Provide the (X, Y) coordinate of the cell's center where the given text is located.  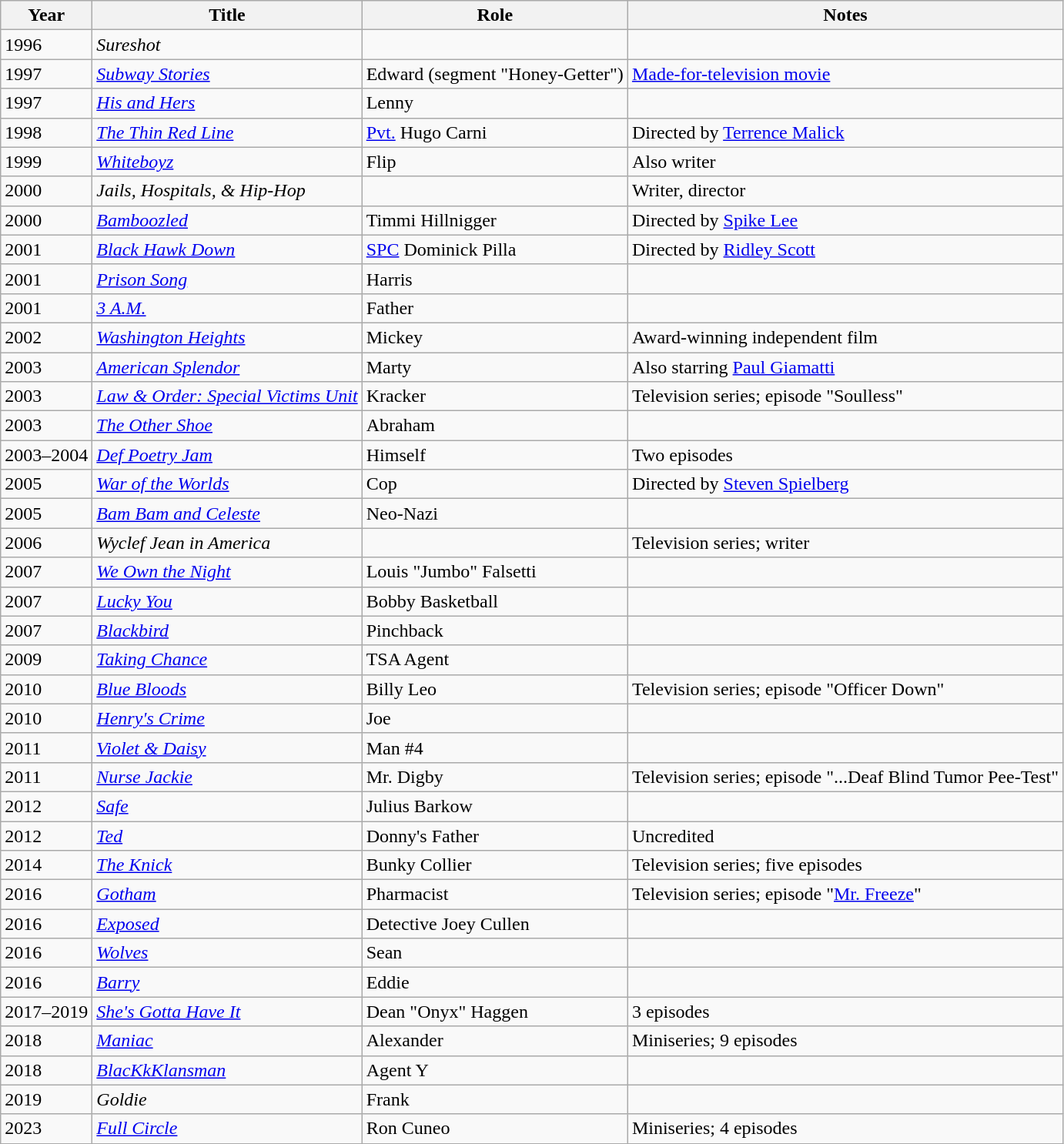
Harris (494, 279)
Sean (494, 953)
Directed by Steven Spielberg (845, 484)
Made-for-television movie (845, 74)
Agent Y (494, 1070)
Joe (494, 718)
Dean "Onyx" Haggen (494, 1012)
Writer, director (845, 191)
Gotham (227, 895)
Subway Stories (227, 74)
Billy Leo (494, 689)
Law & Order: Special Victims Unit (227, 396)
SPC Dominick Pilla (494, 249)
Lucky You (227, 601)
Nurse Jackie (227, 777)
Directed by Terrence Malick (845, 132)
Donny's Father (494, 835)
Television series; five episodes (845, 865)
Television series; episode "Officer Down" (845, 689)
2017–2019 (46, 1012)
1998 (46, 132)
Abraham (494, 426)
Award-winning independent film (845, 337)
Uncredited (845, 835)
Also writer (845, 162)
2023 (46, 1129)
Jails, Hospitals, & Hip-Hop (227, 191)
Television series; episode "Mr. Freeze" (845, 895)
Directed by Spike Lee (845, 220)
Julius Barkow (494, 806)
The Thin Red Line (227, 132)
2002 (46, 337)
Barry (227, 982)
1999 (46, 162)
TSA Agent (494, 660)
Himself (494, 455)
Whiteboyz (227, 162)
Frank (494, 1099)
The Other Shoe (227, 426)
Bobby Basketball (494, 601)
War of the Worlds (227, 484)
Blackbird (227, 631)
Bam Bam and Celeste (227, 513)
Directed by Ridley Scott (845, 249)
Wyclef Jean in America (227, 543)
His and Hers (227, 103)
Also starring Paul Giamatti (845, 367)
Exposed (227, 924)
Eddie (494, 982)
Television series; episode "...Deaf Blind Tumor Pee-Test" (845, 777)
She's Gotta Have It (227, 1012)
Mr. Digby (494, 777)
Bamboozled (227, 220)
Television series; episode "Soulless" (845, 396)
2014 (46, 865)
Detective Joey Cullen (494, 924)
2006 (46, 543)
Violet & Daisy (227, 748)
Miniseries; 4 episodes (845, 1129)
Bunky Collier (494, 865)
Timmi Hillnigger (494, 220)
Alexander (494, 1041)
American Splendor (227, 367)
Edward (segment "Honey-Getter") (494, 74)
Maniac (227, 1041)
2003–2004 (46, 455)
Kracker (494, 396)
Black Hawk Down (227, 249)
The Knick (227, 865)
Blue Bloods (227, 689)
Television series; writer (845, 543)
Prison Song (227, 279)
3 episodes (845, 1012)
Two episodes (845, 455)
Henry's Crime (227, 718)
Louis "Jumbo" Falsetti (494, 572)
Washington Heights (227, 337)
2009 (46, 660)
2019 (46, 1099)
Father (494, 308)
Marty (494, 367)
Mickey (494, 337)
Pharmacist (494, 895)
Taking Chance (227, 660)
We Own the Night (227, 572)
Goldie (227, 1099)
1996 (46, 45)
3 A.M. (227, 308)
Neo-Nazi (494, 513)
Pinchback (494, 631)
Cop (494, 484)
Wolves (227, 953)
Flip (494, 162)
Lenny (494, 103)
Def Poetry Jam (227, 455)
Ted (227, 835)
Notes (845, 15)
Sureshot (227, 45)
BlacKkKlansman (227, 1070)
Role (494, 15)
Full Circle (227, 1129)
Miniseries; 9 episodes (845, 1041)
Pvt. Hugo Carni (494, 132)
Safe (227, 806)
Year (46, 15)
Title (227, 15)
Man #4 (494, 748)
Ron Cuneo (494, 1129)
